Extract the [X, Y] coordinate from the center of the cell holding the provided text.  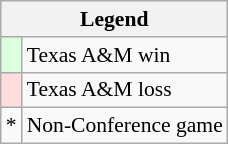
Texas A&M loss [125, 90]
Texas A&M win [125, 55]
* [12, 126]
Non-Conference game [125, 126]
Legend [114, 19]
